Extract the (x, y) coordinate from the center of the cell holding the provided text.  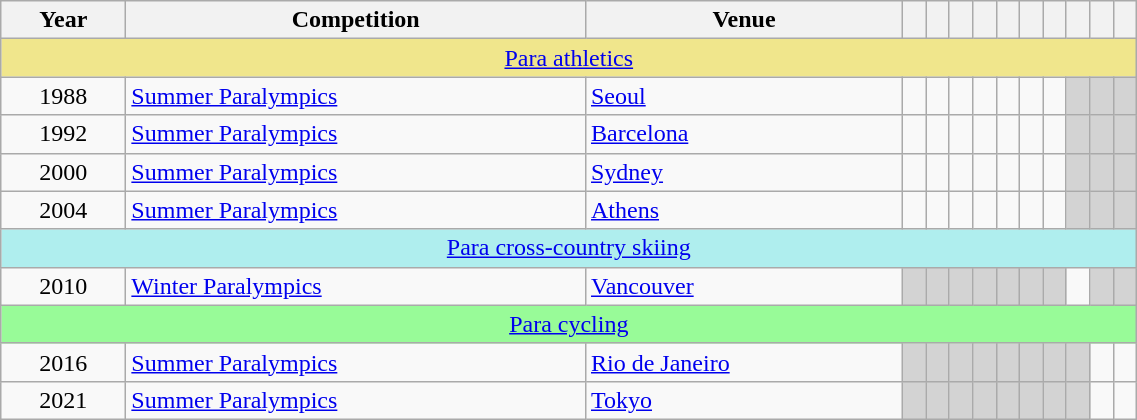
Competition (356, 20)
Tokyo (744, 400)
Winter Paralympics (356, 286)
Sydney (744, 172)
1988 (64, 96)
Seoul (744, 96)
Para athletics (569, 58)
Barcelona (744, 134)
2004 (64, 210)
2021 (64, 400)
2010 (64, 286)
Para cycling (569, 324)
Athens (744, 210)
Vancouver (744, 286)
2000 (64, 172)
Rio de Janeiro (744, 362)
Year (64, 20)
Venue (744, 20)
2016 (64, 362)
1992 (64, 134)
Para cross-country skiing (569, 248)
